Search for the cell housing the specified text and yield its [x, y] center coordinate. 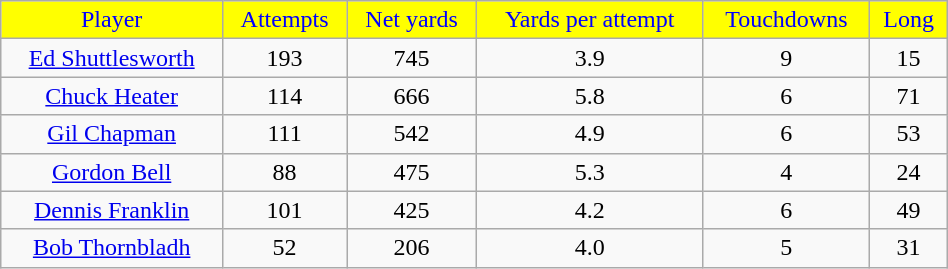
Player [112, 20]
475 [412, 172]
666 [412, 96]
101 [285, 210]
Net yards [412, 20]
111 [285, 134]
5.3 [590, 172]
4 [786, 172]
9 [786, 58]
Long [908, 20]
Yards per attempt [590, 20]
49 [908, 210]
5.8 [590, 96]
4.0 [590, 248]
Ed Shuttlesworth [112, 58]
193 [285, 58]
745 [412, 58]
Chuck Heater [112, 96]
88 [285, 172]
15 [908, 58]
114 [285, 96]
Touchdowns [786, 20]
4.2 [590, 210]
5 [786, 248]
Dennis Franklin [112, 210]
4.9 [590, 134]
425 [412, 210]
206 [412, 248]
24 [908, 172]
53 [908, 134]
71 [908, 96]
542 [412, 134]
Gil Chapman [112, 134]
31 [908, 248]
3.9 [590, 58]
Gordon Bell [112, 172]
Bob Thornbladh [112, 248]
Attempts [285, 20]
52 [285, 248]
